Return the (x, y) coordinate for the center point of the cell that contains the specified text.  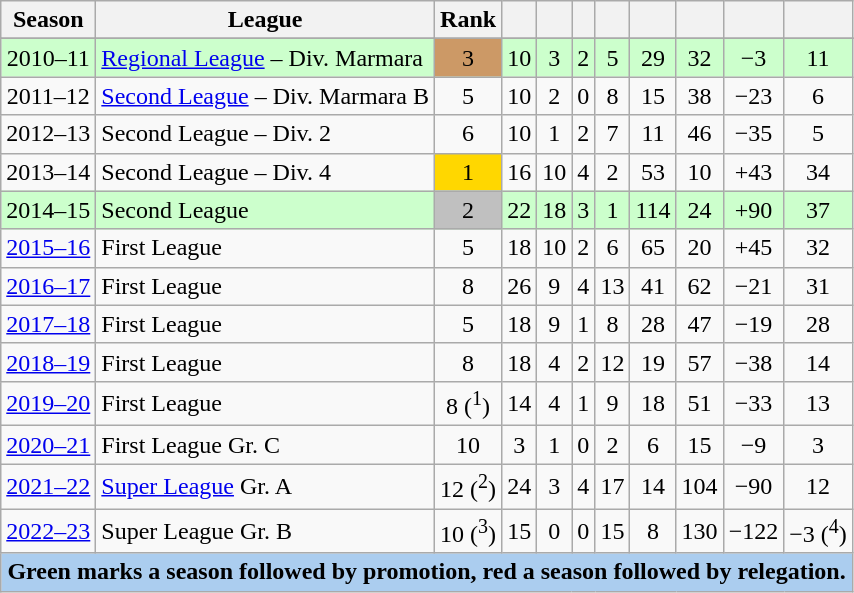
38 (700, 96)
Super League Gr. B (266, 532)
−3 (4) (818, 532)
+90 (754, 210)
2022–23 (48, 532)
−19 (754, 324)
53 (653, 172)
29 (653, 58)
16 (520, 172)
57 (700, 362)
−90 (754, 486)
−38 (754, 362)
47 (700, 324)
League (266, 20)
2021–22 (48, 486)
Green marks a season followed by promotion, red a season followed by relegation. (427, 572)
+45 (754, 248)
104 (700, 486)
2020–21 (48, 445)
Rank (468, 20)
2011–12 (48, 96)
−3 (754, 58)
Super League Gr. A (266, 486)
2018–19 (48, 362)
51 (700, 404)
62 (700, 286)
7 (612, 134)
130 (700, 532)
First League Gr. C (266, 445)
46 (700, 134)
41 (653, 286)
22 (520, 210)
Second League – Div. Marmara B (266, 96)
2019–20 (48, 404)
Second League – Div. 4 (266, 172)
Second League (266, 210)
37 (818, 210)
20 (700, 248)
+43 (754, 172)
2012–13 (48, 134)
−23 (754, 96)
2015–16 (48, 248)
17 (612, 486)
31 (818, 286)
114 (653, 210)
−33 (754, 404)
Regional League – Div. Marmara (266, 58)
34 (818, 172)
2016–17 (48, 286)
−35 (754, 134)
2014–15 (48, 210)
2017–18 (48, 324)
26 (520, 286)
Season (48, 20)
65 (653, 248)
Second League – Div. 2 (266, 134)
8 (1) (468, 404)
−21 (754, 286)
−9 (754, 445)
2013–14 (48, 172)
−122 (754, 532)
12 (2) (468, 486)
10 (3) (468, 532)
19 (653, 362)
2010–11 (48, 58)
